Search for the cell housing the specified text and yield its [x, y] center coordinate. 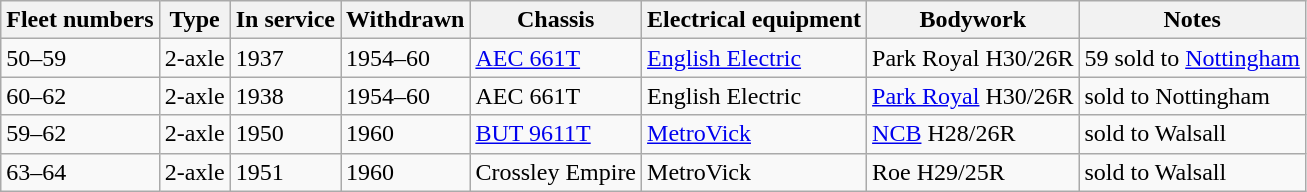
sold to Nottingham [1192, 96]
Notes [1192, 20]
Fleet numbers [80, 20]
1938 [285, 96]
60–62 [80, 96]
50–59 [80, 58]
Bodywork [973, 20]
Chassis [556, 20]
Electrical equipment [754, 20]
Crossley Empire [556, 172]
BUT 9611T [556, 134]
Roe H29/25R [973, 172]
63–64 [80, 172]
Withdrawn [406, 20]
1951 [285, 172]
1937 [285, 58]
In service [285, 20]
59 sold to Nottingham [1192, 58]
NCB H28/26R [973, 134]
Type [194, 20]
1950 [285, 134]
59–62 [80, 134]
